Return (X, Y) of the center of cell containing provided text 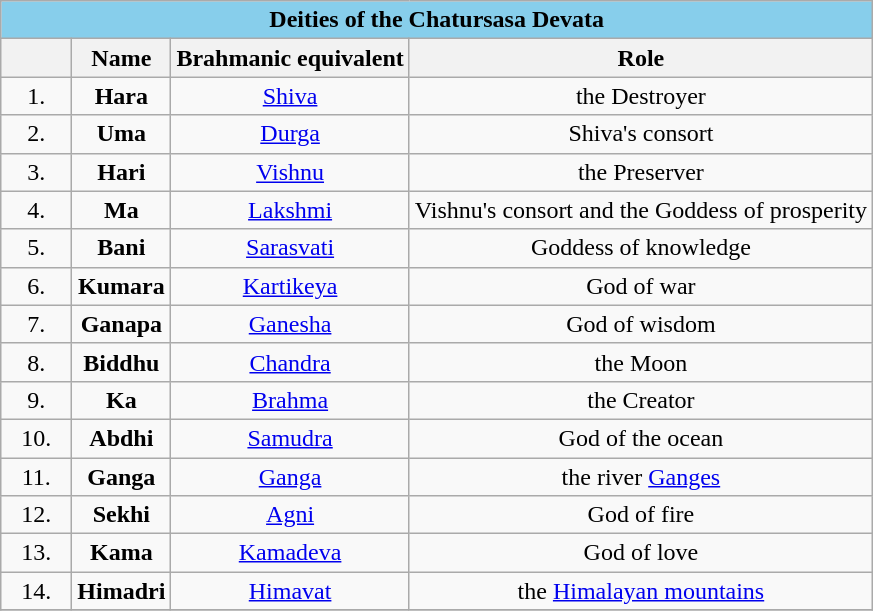
13. (36, 553)
10. (36, 438)
Uma (122, 134)
Hari (122, 172)
Agni (290, 515)
4. (36, 210)
Shiva (290, 96)
Hara (122, 96)
Goddess of knowledge (640, 248)
Vishnu (290, 172)
Deities of the Chatursasa Devata (437, 20)
the Moon (640, 362)
14. (36, 591)
Sarasvati (290, 248)
God of wisdom (640, 324)
11. (36, 477)
12. (36, 515)
Ganapa (122, 324)
Brahmanic equivalent (290, 58)
Chandra (290, 362)
Vishnu's consort and the Goddess of prosperity (640, 210)
the river Ganges (640, 477)
Shiva's consort (640, 134)
God of love (640, 553)
God of fire (640, 515)
Sekhi (122, 515)
1. (36, 96)
Lakshmi (290, 210)
Kama (122, 553)
9. (36, 400)
Samudra (290, 438)
Abdhi (122, 438)
Ka (122, 400)
Himadri (122, 591)
Bani (122, 248)
Role (640, 58)
7. (36, 324)
8. (36, 362)
the Himalayan mountains (640, 591)
Kartikeya (290, 286)
Brahma (290, 400)
Durga (290, 134)
Name (122, 58)
Ganesha (290, 324)
3. (36, 172)
2. (36, 134)
the Preserver (640, 172)
5. (36, 248)
Ma (122, 210)
Himavat (290, 591)
Kamadeva (290, 553)
the Destroyer (640, 96)
Kumara (122, 286)
the Creator (640, 400)
God of war (640, 286)
6. (36, 286)
God of the ocean (640, 438)
Biddhu (122, 362)
